Detect which cell encompasses the target text, then output its (X, Y) center coordinate. 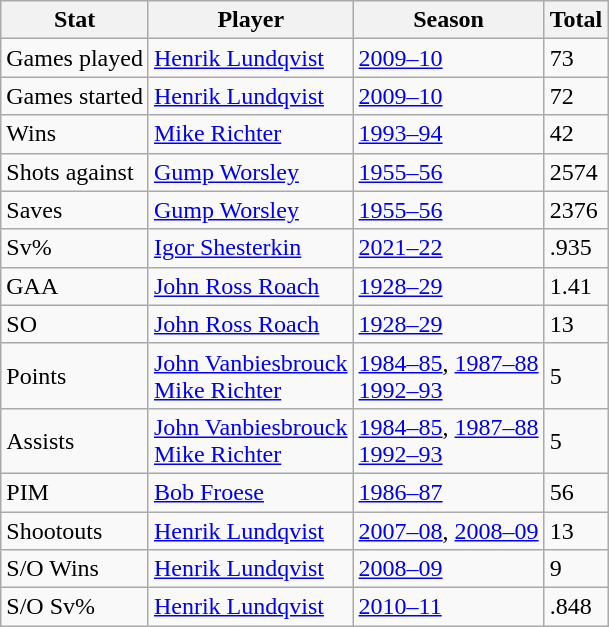
.848 (576, 607)
PIM (75, 492)
72 (576, 96)
56 (576, 492)
2008–09 (448, 569)
Mike Richter (250, 134)
Saves (75, 210)
Player (250, 20)
S/O Sv% (75, 607)
2007–08, 2008–09 (448, 531)
Shots against (75, 172)
S/O Wins (75, 569)
1.41 (576, 286)
.935 (576, 248)
Igor Shesterkin (250, 248)
2010–11 (448, 607)
2021–22 (448, 248)
42 (576, 134)
Wins (75, 134)
Season (448, 20)
2376 (576, 210)
1986–87 (448, 492)
SO (75, 324)
Sv% (75, 248)
Games played (75, 58)
2574 (576, 172)
Points (75, 376)
GAA (75, 286)
Bob Froese (250, 492)
Stat (75, 20)
1993–94 (448, 134)
Shootouts (75, 531)
Games started (75, 96)
73 (576, 58)
Total (576, 20)
Assists (75, 440)
9 (576, 569)
